Extract the (X, Y) coordinate from the center of the cell holding the provided text.  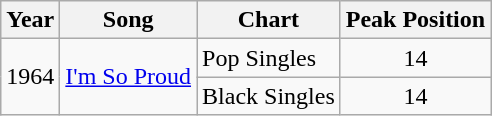
Pop Singles (269, 58)
I'm So Proud (128, 77)
Song (128, 20)
1964 (30, 77)
Black Singles (269, 96)
Chart (269, 20)
Peak Position (415, 20)
Year (30, 20)
